Locate the cell with the specified text and output its (X, Y) center coordinate. 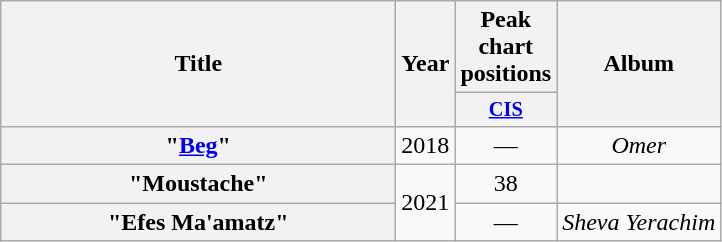
"Beg" (198, 145)
"Efes Ma'amatz" (198, 222)
Omer (639, 145)
Title (198, 64)
2018 (426, 145)
Year (426, 64)
2021 (426, 203)
Album (639, 64)
38 (506, 184)
Peak chart positions (506, 47)
Sheva Yerachim (639, 222)
CIS (506, 110)
"Moustache" (198, 184)
